Detect which cell encompasses the target text, then output its [X, Y] center coordinate. 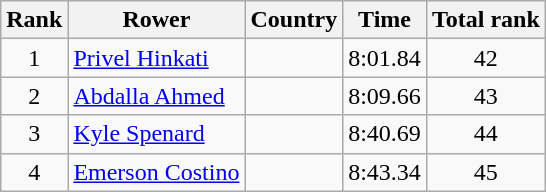
8:43.34 [385, 172]
Rank [34, 20]
Country [294, 20]
8:01.84 [385, 58]
1 [34, 58]
44 [486, 134]
Total rank [486, 20]
Kyle Spenard [156, 134]
Privel Hinkati [156, 58]
43 [486, 96]
42 [486, 58]
3 [34, 134]
Abdalla Ahmed [156, 96]
Time [385, 20]
8:40.69 [385, 134]
4 [34, 172]
2 [34, 96]
45 [486, 172]
Emerson Costino [156, 172]
Rower [156, 20]
8:09.66 [385, 96]
